Extract the [x, y] coordinate from the center of the cell holding the provided text.  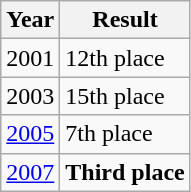
2003 [30, 96]
7th place [125, 134]
Year [30, 20]
12th place [125, 58]
2001 [30, 58]
Result [125, 20]
15th place [125, 96]
2005 [30, 134]
Third place [125, 172]
2007 [30, 172]
